Search for the cell housing the specified text and yield its [x, y] center coordinate. 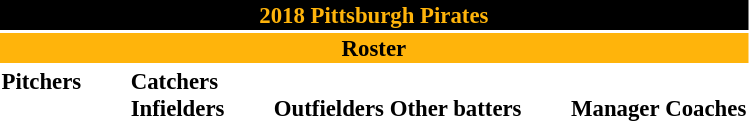
2018 Pittsburgh Pirates [374, 15]
Roster [374, 48]
